Identify which cell holds the provided text, then report its (X, Y) central coordinate. 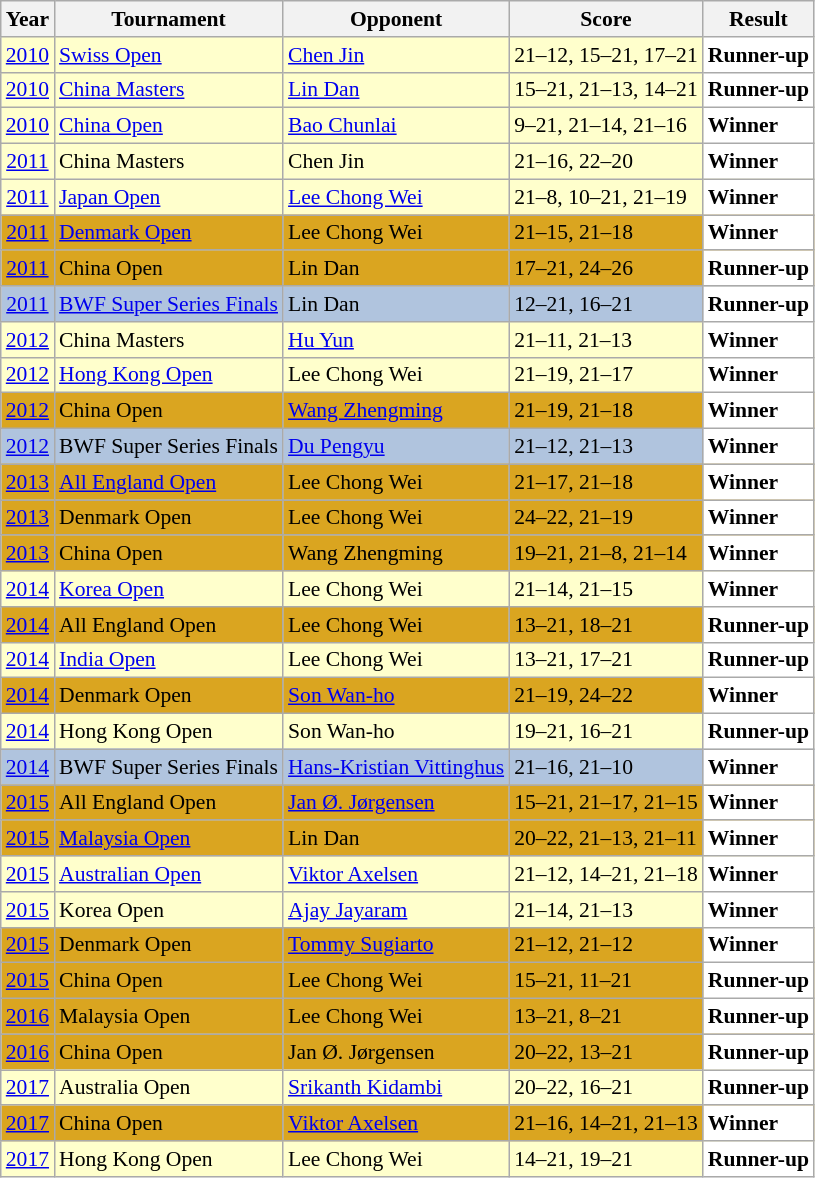
21–11, 21–13 (606, 340)
20–22, 13–21 (606, 1052)
15–21, 11–21 (606, 981)
Australian Open (168, 874)
21–14, 21–13 (606, 910)
9–21, 21–14, 21–16 (606, 126)
24–22, 21–19 (606, 518)
14–21, 19–21 (606, 1159)
15–21, 21–17, 21–15 (606, 803)
19–21, 16–21 (606, 732)
21–19, 24–22 (606, 696)
21–12, 15–21, 17–21 (606, 55)
Hu Yun (396, 340)
Australia Open (168, 1088)
12–21, 16–21 (606, 304)
Tournament (168, 19)
20–22, 21–13, 21–11 (606, 839)
13–21, 8–21 (606, 1017)
Score (606, 19)
Hans-Kristian Vittinghus (396, 767)
Bao Chunlai (396, 126)
21–8, 10–21, 21–19 (606, 197)
21–16, 14–21, 21–13 (606, 1124)
Swiss Open (168, 55)
Ajay Jayaram (396, 910)
Du Pengyu (396, 447)
21–17, 21–18 (606, 482)
20–22, 16–21 (606, 1088)
Tommy Sugiarto (396, 945)
21–15, 21–18 (606, 233)
21–19, 21–17 (606, 375)
21–14, 21–15 (606, 589)
21–12, 21–13 (606, 447)
21–16, 21–10 (606, 767)
Year (28, 19)
India Open (168, 660)
21–12, 21–12 (606, 945)
13–21, 17–21 (606, 660)
15–21, 21–13, 14–21 (606, 90)
19–21, 21–8, 21–14 (606, 554)
Srikanth Kidambi (396, 1088)
21–19, 21–18 (606, 411)
17–21, 24–26 (606, 269)
13–21, 18–21 (606, 625)
Opponent (396, 19)
Result (758, 19)
Japan Open (168, 197)
21–12, 14–21, 21–18 (606, 874)
21–16, 22–20 (606, 162)
